Determine the (x, y) coordinate at the center of the cell enclosing the given text.  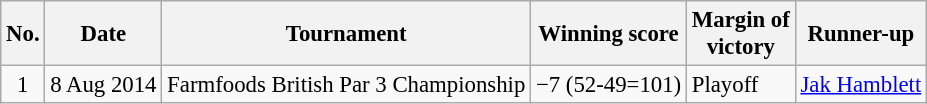
Farmfoods British Par 3 Championship (346, 85)
8 Aug 2014 (104, 85)
Winning score (609, 34)
−7 (52-49=101) (609, 85)
1 (23, 85)
No. (23, 34)
Jak Hamblett (860, 85)
Date (104, 34)
Tournament (346, 34)
Margin ofvictory (740, 34)
Playoff (740, 85)
Runner-up (860, 34)
